From the cell containing the given text, extract its center point as (X, Y) coordinate. 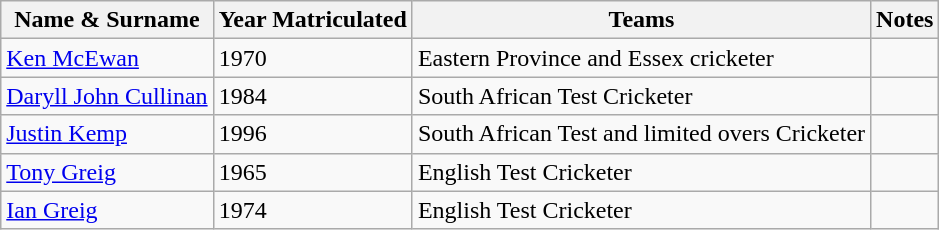
Year Matriculated (312, 20)
Tony Greig (107, 172)
1984 (312, 96)
Teams (641, 20)
1970 (312, 58)
1996 (312, 134)
1974 (312, 210)
Notes (905, 20)
South African Test Cricketer (641, 96)
Justin Kemp (107, 134)
Daryll John Cullinan (107, 96)
1965 (312, 172)
South African Test and limited overs Cricketer (641, 134)
Eastern Province and Essex cricketer (641, 58)
Ken McEwan (107, 58)
Name & Surname (107, 20)
Ian Greig (107, 210)
